Find where the given text appears and provide that cell's center as (x, y) coordinate. 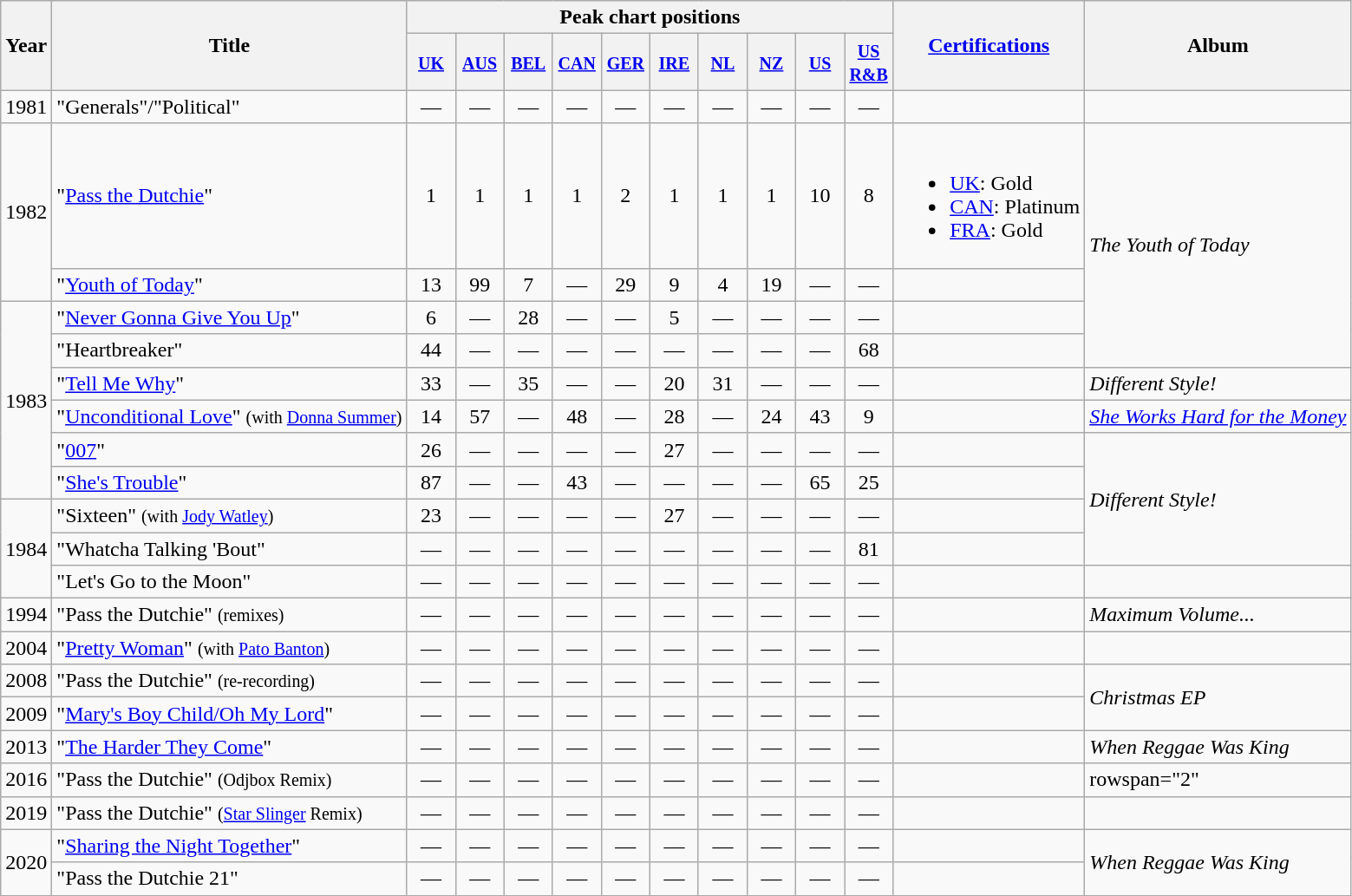
IRE (674, 62)
"Let's Go to the Moon" (229, 582)
CAN (577, 62)
Maximum Volume... (1218, 615)
NZ (771, 62)
31 (722, 383)
19 (771, 284)
Christmas EP (1218, 697)
2013 (26, 747)
44 (431, 350)
1982 (26, 212)
25 (869, 482)
"Pass the Dutchie" (229, 196)
1994 (26, 615)
"Mary's Boy Child/Oh My Lord" (229, 714)
"Pass the Dutchie 21" (229, 879)
65 (820, 482)
"007" (229, 449)
Year (26, 45)
"Never Gonna Give You Up" (229, 317)
Album (1218, 45)
"Sixteen" (with Jody Watley) (229, 515)
68 (869, 350)
"Pretty Woman" (with Pato Banton) (229, 648)
"Heartbreaker" (229, 350)
48 (577, 416)
26 (431, 449)
14 (431, 416)
29 (625, 284)
23 (431, 515)
2009 (26, 714)
2008 (26, 681)
"She's Trouble" (229, 482)
The Youth of Today (1218, 245)
35 (528, 383)
10 (820, 196)
81 (869, 549)
13 (431, 284)
8 (869, 196)
57 (480, 416)
rowspan="2" (1218, 780)
"Pass the Dutchie" (Star Slinger Remix) (229, 813)
US (820, 62)
1983 (26, 400)
7 (528, 284)
"Sharing the Night Together" (229, 846)
Title (229, 45)
2020 (26, 862)
2019 (26, 813)
"Generals"/"Political" (229, 107)
NL (722, 62)
"Pass the Dutchie" (re-recording) (229, 681)
24 (771, 416)
GER (625, 62)
4 (722, 284)
"The Harder They Come" (229, 747)
2016 (26, 780)
99 (480, 284)
2 (625, 196)
33 (431, 383)
87 (431, 482)
1984 (26, 548)
"Unconditional Love" (with Donna Summer) (229, 416)
BEL (528, 62)
"Whatcha Talking 'Bout" (229, 549)
UK: GoldCAN: PlatinumFRA: Gold (989, 196)
"Youth of Today" (229, 284)
6 (431, 317)
20 (674, 383)
"Pass the Dutchie" (Odjbox Remix) (229, 780)
"Pass the Dutchie" (remixes) (229, 615)
UK (431, 62)
US R&B (869, 62)
AUS (480, 62)
Certifications (989, 45)
"Tell Me Why" (229, 383)
2004 (26, 648)
5 (674, 317)
1981 (26, 107)
She Works Hard for the Money (1218, 416)
Peak chart positions (650, 17)
